Detect which cell encompasses the target text, then output its (x, y) center coordinate. 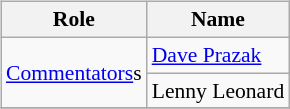
Dave Prazak (218, 55)
Role (74, 20)
Lenny Leonard (218, 91)
Name (218, 20)
Commentatorss (74, 72)
